Return (x, y) of the center of cell containing provided text 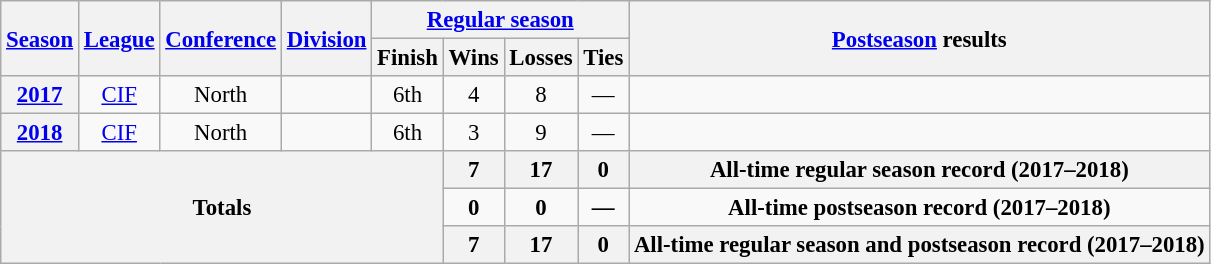
Finish (408, 58)
Division (326, 38)
2018 (40, 133)
Ties (604, 58)
All-time regular season and postseason record (2017–2018) (920, 245)
All-time postseason record (2017–2018) (920, 208)
2017 (40, 95)
League (118, 38)
4 (474, 95)
8 (541, 95)
Postseason results (920, 38)
Conference (221, 38)
All-time regular season record (2017–2018) (920, 170)
Season (40, 38)
3 (474, 133)
Regular season (500, 20)
Wins (474, 58)
Totals (222, 208)
9 (541, 133)
Losses (541, 58)
